Identify which cell holds the provided text, then report its [X, Y] central coordinate. 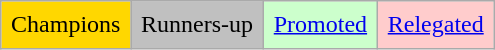
Runners-up [198, 25]
Champions [66, 25]
Relegated [436, 25]
Promoted [320, 25]
